Search for the cell housing the specified text and yield its [X, Y] center coordinate. 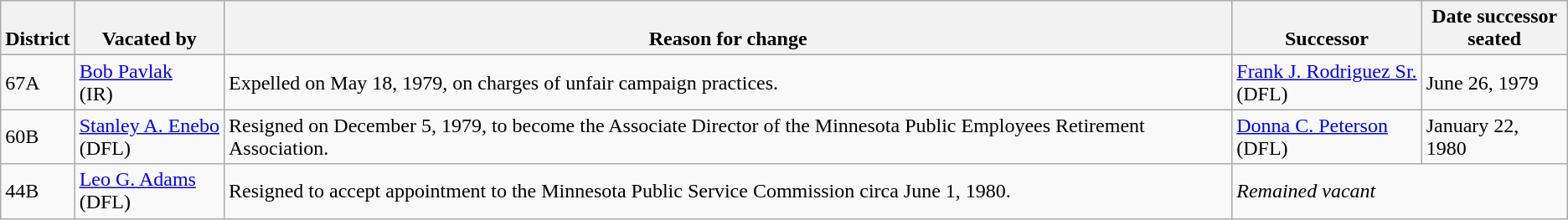
Remained vacant [1400, 191]
Leo G. Adams(DFL) [149, 191]
44B [38, 191]
60B [38, 137]
Date successorseated [1494, 28]
Resigned on December 5, 1979, to become the Associate Director of the Minnesota Public Employees Retirement Association. [727, 137]
Successor [1327, 28]
June 26, 1979 [1494, 82]
Frank J. Rodriguez Sr.(DFL) [1327, 82]
Expelled on May 18, 1979, on charges of unfair campaign practices. [727, 82]
Vacated by [149, 28]
District [38, 28]
Reason for change [727, 28]
Donna C. Peterson(DFL) [1327, 137]
Resigned to accept appointment to the Minnesota Public Service Commission circa June 1, 1980. [727, 191]
January 22, 1980 [1494, 137]
Stanley A. Enebo(DFL) [149, 137]
67A [38, 82]
Bob Pavlak(IR) [149, 82]
